Output the (x, y) coordinate of the center of the cell containing the given text.  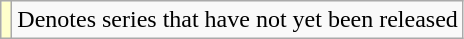
Denotes series that have not yet been released (238, 20)
